Output the [x, y] coordinate of the center of the cell containing the given text.  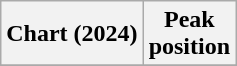
Chart (2024) [72, 34]
Peakposition [189, 34]
